Output the (x, y) coordinate of the center of the cell containing the given text.  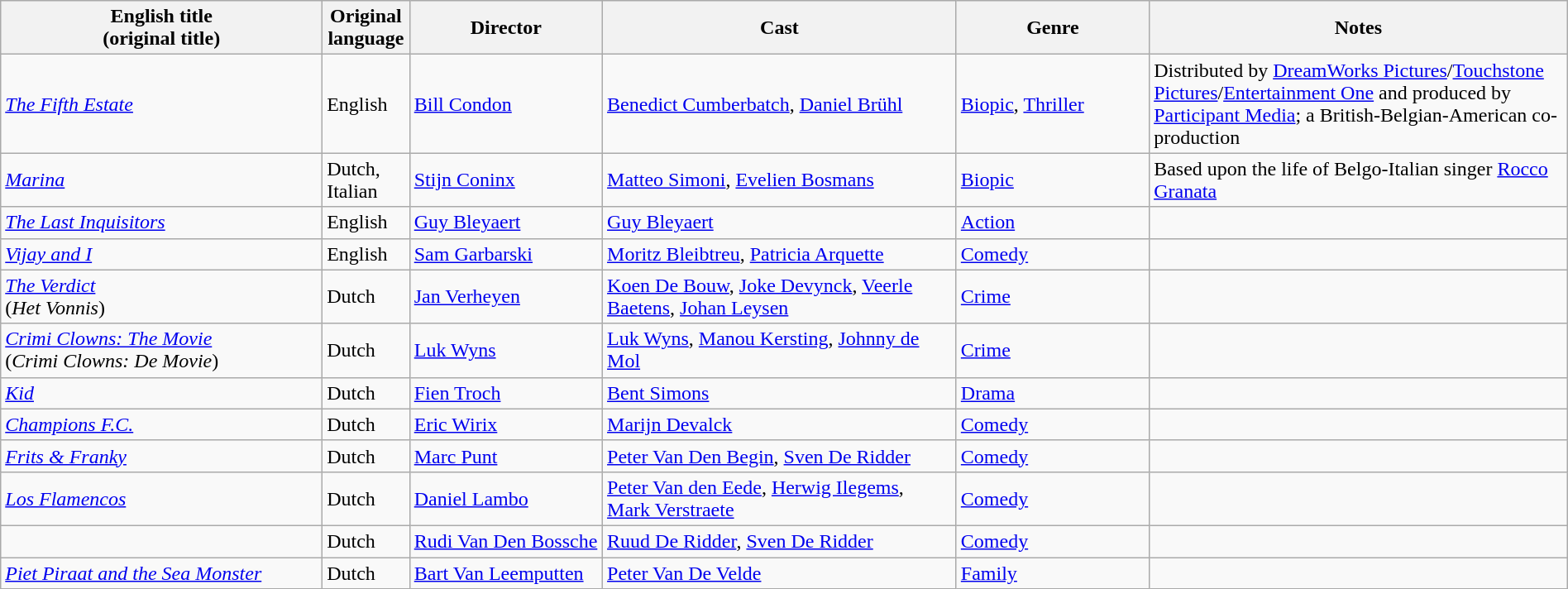
Marijn Devalck (780, 424)
Peter Van Den Begin, Sven De Ridder (780, 456)
Genre (1052, 28)
Sam Garbarski (506, 254)
Notes (1359, 28)
Luk Wyns (506, 351)
Fien Troch (506, 393)
Family (1052, 573)
Piet Piraat and the Sea Monster (162, 573)
Bill Condon (506, 104)
Drama (1052, 393)
Dutch, Italian (366, 180)
Luk Wyns, Manou Kersting, Johnny de Mol (780, 351)
Eric Wirix (506, 424)
Original language (366, 28)
Koen De Bouw, Joke Devynck, Veerle Baetens, Johan Leysen (780, 296)
Daniel Lambo (506, 498)
The Verdict (Het Vonnis) (162, 296)
Ruud De Ridder, Sven De Ridder (780, 541)
English title (original title) (162, 28)
Biopic, Thriller (1052, 104)
Distributed by DreamWorks Pictures/Touchstone Pictures/Entertainment One and produced by Participant Media; a British-Belgian-American co-production (1359, 104)
Peter Van den Eede, Herwig Ilegems, Mark Verstraete (780, 498)
Peter Van De Velde (780, 573)
Jan Verheyen (506, 296)
Bent Simons (780, 393)
Vijay and I (162, 254)
Cast (780, 28)
Action (1052, 223)
Frits & Franky (162, 456)
Marina (162, 180)
The Last Inquisitors (162, 223)
Marc Punt (506, 456)
Rudi Van Den Bossche (506, 541)
Director (506, 28)
Biopic (1052, 180)
Bart Van Leemputten (506, 573)
Los Flamencos (162, 498)
Crimi Clowns: The Movie (Crimi Clowns: De Movie) (162, 351)
Kid (162, 393)
The Fifth Estate (162, 104)
Moritz Bleibtreu, Patricia Arquette (780, 254)
Matteo Simoni, Evelien Bosmans (780, 180)
Based upon the life of Belgo-Italian singer Rocco Granata (1359, 180)
Benedict Cumberbatch, Daniel Brühl (780, 104)
Stijn Coninx (506, 180)
Champions F.C. (162, 424)
